Pinpoint the cell where the given text exists, returning its (X, Y) midpoint coordinate. 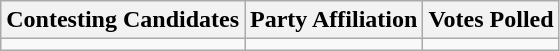
Votes Polled (491, 20)
Party Affiliation (334, 20)
Contesting Candidates (123, 20)
